Return [x, y] of the center of cell containing provided text 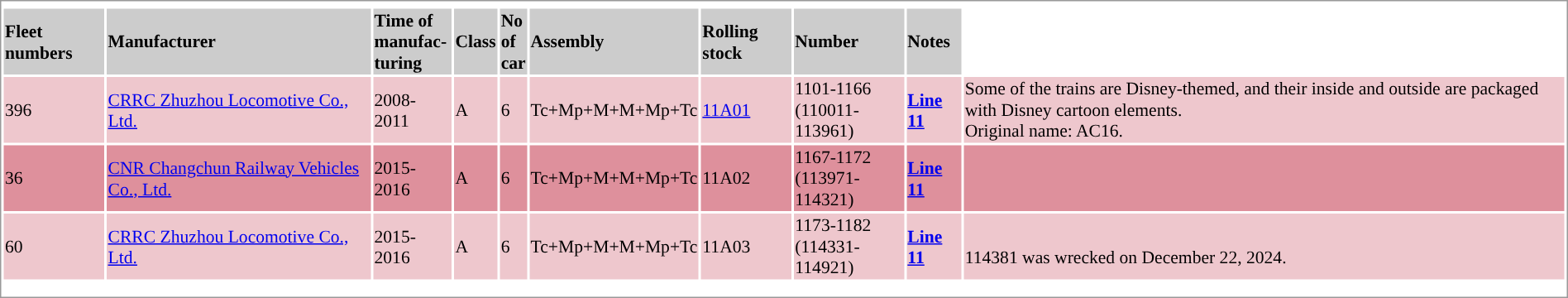
11A01 [746, 110]
36 [54, 179]
11A03 [746, 247]
Manufacturer [238, 41]
60 [54, 247]
114381 was wrecked on December 22, 2024. [1264, 247]
1101-1166(110011-113961) [849, 110]
Rolling stock [746, 41]
Fleet numbers [54, 41]
CNR Changchun Railway Vehicles Co., Ltd. [238, 179]
Some of the trains are Disney-themed, and their inside and outside are packaged with Disney cartoon elements. Original name: AC16. [1264, 110]
1167-1172(113971-114321) [849, 179]
Notes [934, 41]
1173-1182(114331-114921) [849, 247]
11A02 [746, 179]
396 [54, 110]
Class [476, 41]
Number [849, 41]
No of car [513, 41]
Assembly [614, 41]
2008-2011 [412, 110]
Time of manufac-turing [412, 41]
